Find where the given text appears and provide that cell's center as (x, y) coordinate. 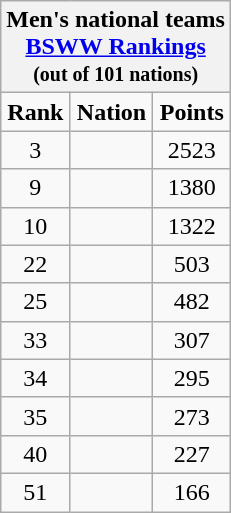
Nation (112, 112)
482 (192, 302)
295 (192, 378)
1322 (192, 226)
Points (192, 112)
2523 (192, 150)
Rank (36, 112)
40 (36, 454)
25 (36, 302)
34 (36, 378)
51 (36, 492)
503 (192, 264)
1380 (192, 188)
35 (36, 416)
166 (192, 492)
3 (36, 150)
307 (192, 340)
33 (36, 340)
9 (36, 188)
227 (192, 454)
Men's national teamsBSWW Rankings(out of 101 nations) (116, 47)
10 (36, 226)
22 (36, 264)
273 (192, 416)
